Scan for the cell matching the given text and deliver its (X, Y) coordinate at center. 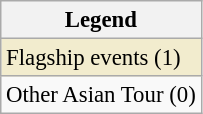
Legend (101, 20)
Flagship events (1) (101, 58)
Other Asian Tour (0) (101, 95)
